Return (x, y) of the center of cell containing provided text 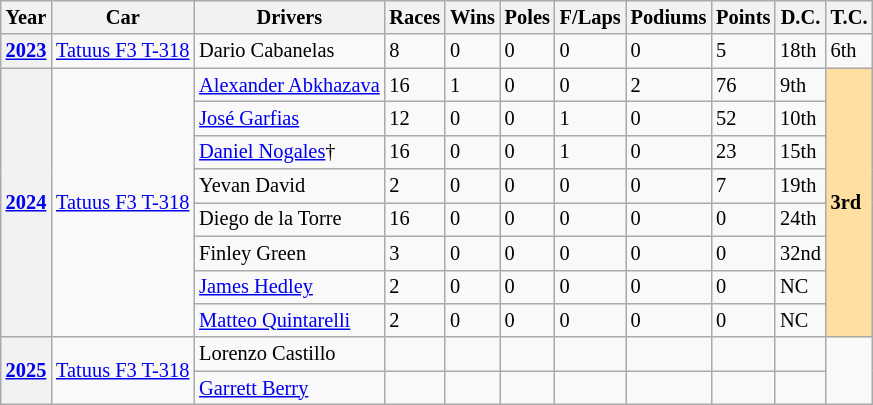
76 (743, 85)
2023 (26, 51)
7 (743, 186)
Poles (528, 17)
Dario Cabanelas (289, 51)
Drivers (289, 17)
2024 (26, 202)
12 (416, 118)
Car (122, 17)
3rd (850, 202)
24th (800, 219)
Diego de la Torre (289, 219)
10th (800, 118)
Points (743, 17)
T.C. (850, 17)
F/Laps (590, 17)
15th (800, 152)
23 (743, 152)
Daniel Nogales† (289, 152)
5 (743, 51)
3 (416, 253)
Wins (472, 17)
32nd (800, 253)
9th (800, 85)
Alexander Abkhazava (289, 85)
Matteo Quintarelli (289, 320)
José Garfias (289, 118)
52 (743, 118)
2025 (26, 370)
Garrett Berry (289, 388)
18th (800, 51)
James Hedley (289, 287)
Podiums (669, 17)
D.C. (800, 17)
19th (800, 186)
Finley Green (289, 253)
Races (416, 17)
Yevan David (289, 186)
8 (416, 51)
6th (850, 51)
Year (26, 17)
Lorenzo Castillo (289, 354)
